Search for the cell housing the specified text and yield its (x, y) center coordinate. 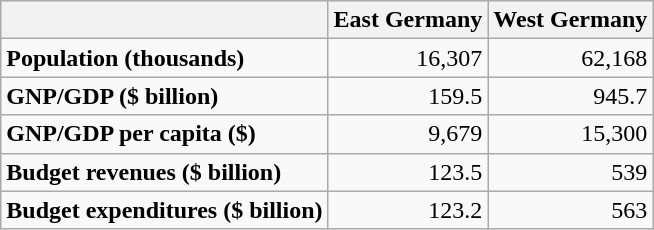
West Germany (570, 20)
15,300 (570, 134)
9,679 (408, 134)
16,307 (408, 58)
539 (570, 172)
123.2 (408, 210)
563 (570, 210)
Budget expenditures ($ billion) (164, 210)
GNP/GDP ($ billion) (164, 96)
GNP/GDP per capita ($) (164, 134)
East Germany (408, 20)
Population (thousands) (164, 58)
123.5 (408, 172)
945.7 (570, 96)
Budget revenues ($ billion) (164, 172)
159.5 (408, 96)
62,168 (570, 58)
